Return [x, y] of the center of cell containing provided text 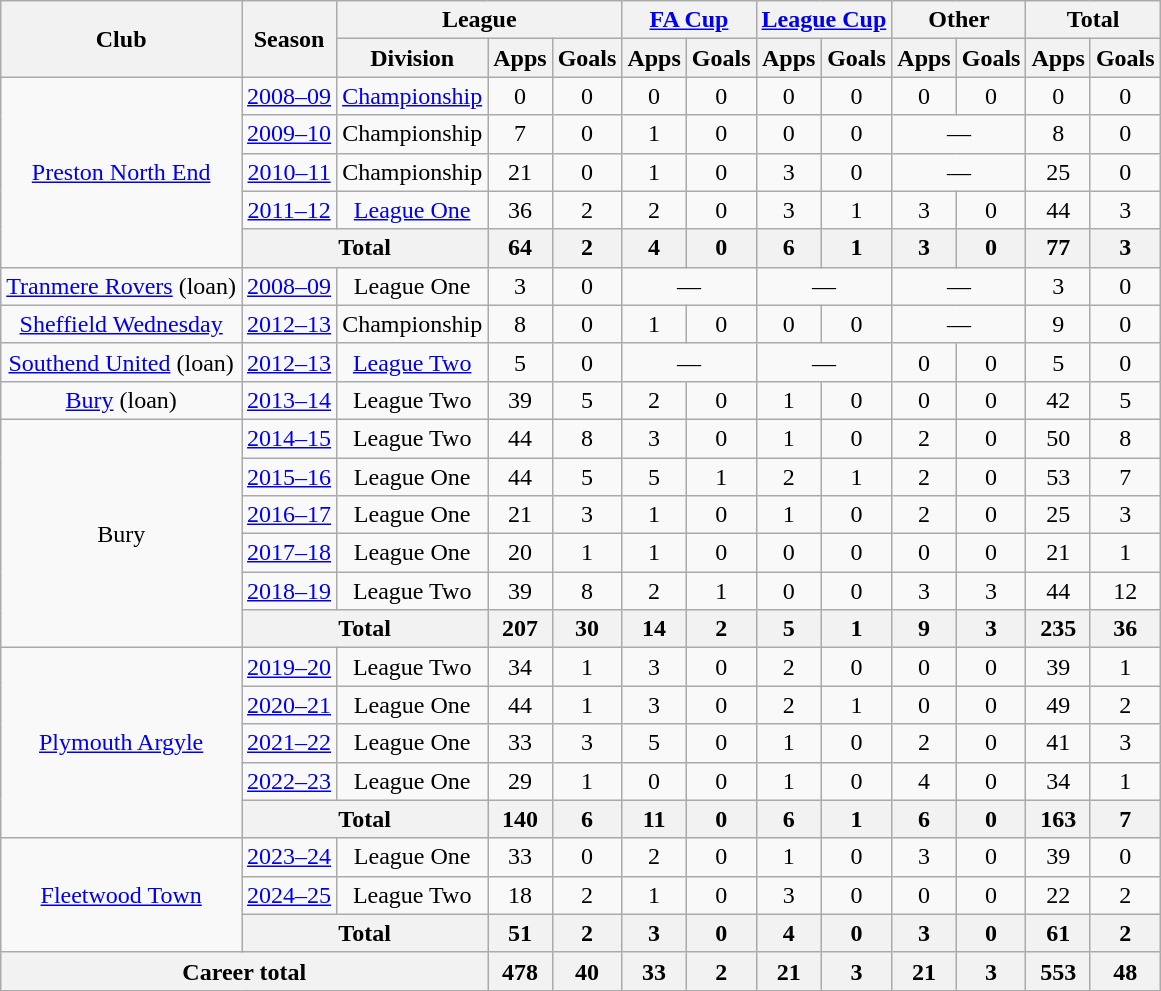
40 [587, 971]
64 [520, 248]
553 [1058, 971]
50 [1058, 438]
2018–19 [290, 591]
48 [1125, 971]
11 [654, 819]
Tranmere Rovers (loan) [122, 286]
18 [520, 895]
2023–24 [290, 857]
42 [1058, 400]
2014–15 [290, 438]
12 [1125, 591]
2021–22 [290, 743]
77 [1058, 248]
20 [520, 553]
478 [520, 971]
2020–21 [290, 705]
235 [1058, 629]
Club [122, 39]
207 [520, 629]
51 [520, 933]
Preston North End [122, 172]
League [480, 20]
2024–25 [290, 895]
2009–10 [290, 134]
29 [520, 781]
FA Cup [689, 20]
2011–12 [290, 210]
14 [654, 629]
41 [1058, 743]
Career total [244, 971]
2016–17 [290, 515]
Bury [122, 533]
Other [959, 20]
2017–18 [290, 553]
22 [1058, 895]
Southend United (loan) [122, 362]
2010–11 [290, 172]
Plymouth Argyle [122, 743]
2022–23 [290, 781]
League Cup [824, 20]
53 [1058, 477]
140 [520, 819]
61 [1058, 933]
163 [1058, 819]
2019–20 [290, 667]
Bury (loan) [122, 400]
2015–16 [290, 477]
Season [290, 39]
Division [412, 58]
Sheffield Wednesday [122, 324]
49 [1058, 705]
Fleetwood Town [122, 895]
2013–14 [290, 400]
30 [587, 629]
